Identify which cell holds the provided text, then report its (x, y) central coordinate. 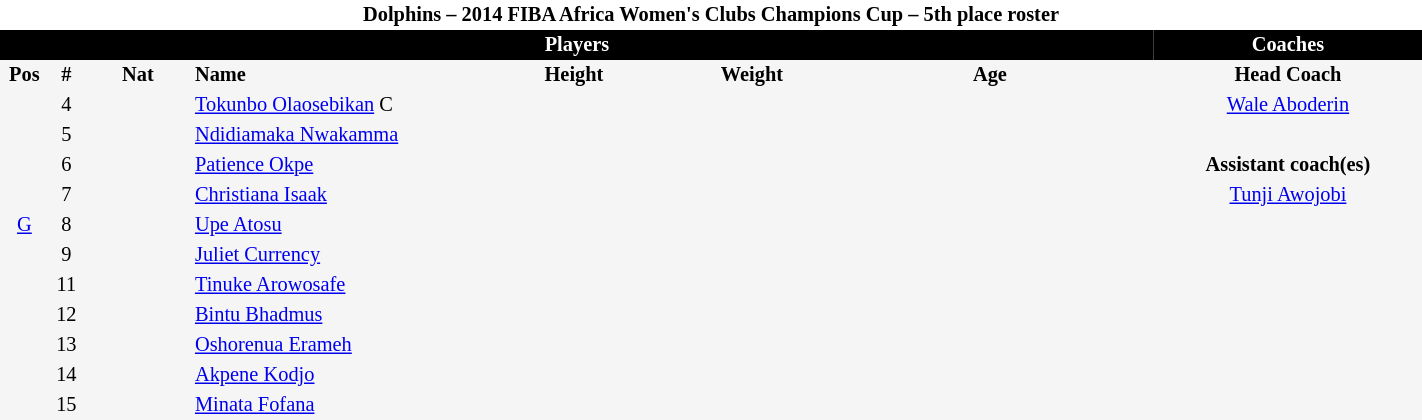
Weight (752, 75)
Age (990, 75)
Name (331, 75)
Head Coach (1288, 75)
Pos (24, 75)
9 (66, 255)
Height (574, 75)
Wale Aboderin (1288, 105)
Tunji Awojobi (1288, 195)
12 (66, 315)
14 (66, 375)
Players (577, 45)
Patience Okpe (331, 165)
# (66, 75)
11 (66, 285)
15 (66, 405)
Oshorenua Erameh (331, 345)
Juliet Currency (331, 255)
7 (66, 195)
Tinuke Arowosafe (331, 285)
Christiana Isaak (331, 195)
5 (66, 135)
6 (66, 165)
Upe Atosu (331, 225)
13 (66, 345)
Nat (138, 75)
Akpene Kodjo (331, 375)
Minata Fofana (331, 405)
Bintu Bhadmus (331, 315)
Tokunbo Olaosebikan C (331, 105)
Dolphins – 2014 FIBA Africa Women's Clubs Champions Cup – 5th place roster (711, 15)
Ndidiamaka Nwakamma (331, 135)
4 (66, 105)
Assistant coach(es) (1288, 165)
G (24, 225)
Coaches (1288, 45)
8 (66, 225)
